Capture the cell that displays the provided text and extract its [x, y] central coordinate. 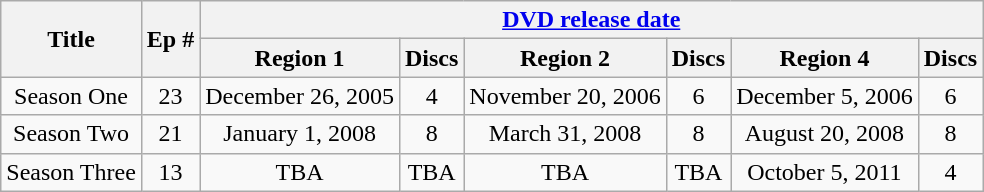
Season Two [72, 134]
October 5, 2011 [825, 172]
Season Three [72, 172]
13 [170, 172]
DVD release date [592, 20]
Season One [72, 96]
August 20, 2008 [825, 134]
Region 2 [565, 58]
Region 4 [825, 58]
23 [170, 96]
March 31, 2008 [565, 134]
January 1, 2008 [300, 134]
Title [72, 39]
Ep # [170, 39]
December 5, 2006 [825, 96]
December 26, 2005 [300, 96]
November 20, 2006 [565, 96]
Region 1 [300, 58]
21 [170, 134]
